Return [x, y] of the center of cell containing provided text 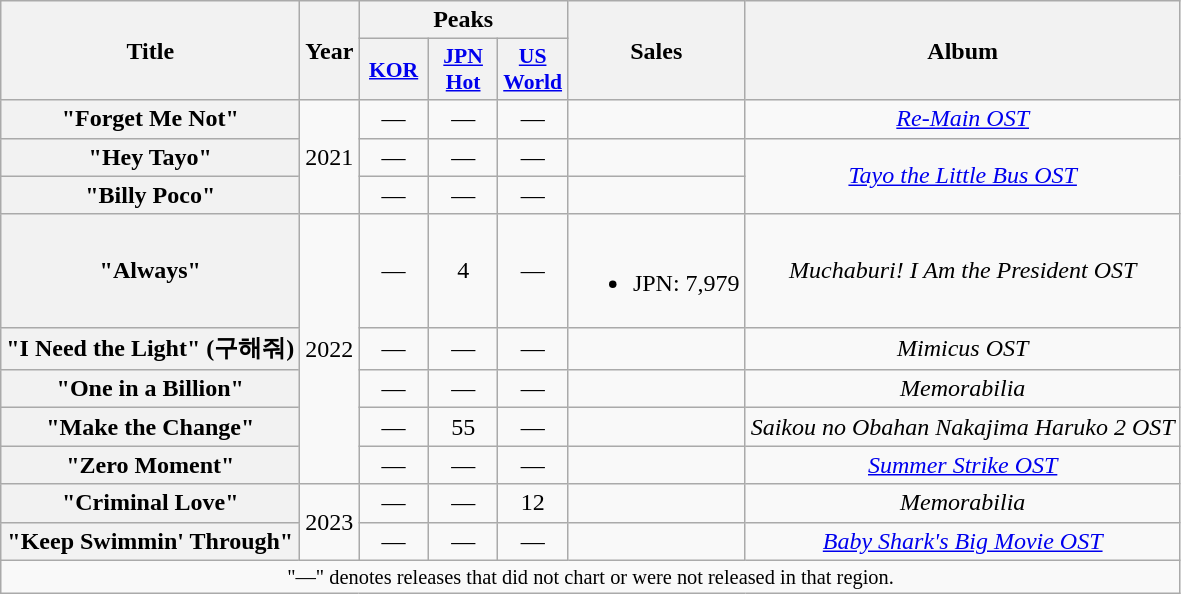
"—" denotes releases that did not chart or were not released in that region. [590, 577]
2022 [330, 349]
JPN: 7,979 [656, 270]
Tayo the Little Bus OST [962, 176]
"Always" [150, 270]
2023 [330, 522]
Saikou no Obahan Nakajima Haruko 2 OST [962, 427]
Baby Shark's Big Movie OST [962, 541]
Mimicus OST [962, 348]
Muchaburi! I Am the President OST [962, 270]
12 [533, 503]
"I Need the Light" (구해줘) [150, 348]
Album [962, 50]
"Hey Tayo" [150, 157]
"Keep Swimmin' Through" [150, 541]
4 [463, 270]
"One in a Billion" [150, 389]
Summer Strike OST [962, 465]
"Billy Poco" [150, 195]
Sales [656, 50]
55 [463, 427]
Year [330, 50]
KOR [394, 70]
USWorld [533, 70]
Title [150, 50]
JPNHot [463, 70]
"Criminal Love" [150, 503]
Re-Main OST [962, 119]
"Forget Me Not" [150, 119]
Peaks [464, 20]
"Make the Change" [150, 427]
2021 [330, 157]
"Zero Moment" [150, 465]
